Determine the [X, Y] coordinate at the center of the cell enclosing the given text.  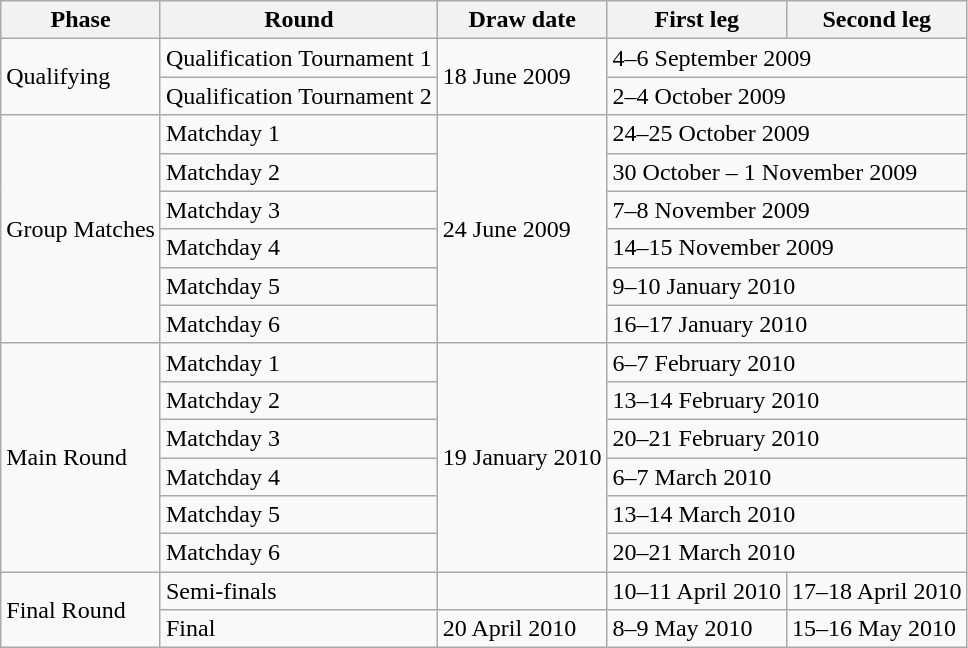
24 June 2009 [522, 229]
Final Round [81, 610]
16–17 January 2010 [787, 324]
Group Matches [81, 229]
Main Round [81, 457]
Final [298, 629]
Qualifying [81, 77]
Qualification Tournament 1 [298, 58]
20–21 February 2010 [787, 438]
Round [298, 20]
13–14 March 2010 [787, 515]
8–9 May 2010 [697, 629]
6–7 February 2010 [787, 362]
30 October – 1 November 2009 [787, 172]
7–8 November 2009 [787, 210]
15–16 May 2010 [877, 629]
19 January 2010 [522, 457]
24–25 October 2009 [787, 134]
Semi-finals [298, 591]
20 April 2010 [522, 629]
4–6 September 2009 [787, 58]
Qualification Tournament 2 [298, 96]
17–18 April 2010 [877, 591]
20–21 March 2010 [787, 553]
Phase [81, 20]
9–10 January 2010 [787, 286]
14–15 November 2009 [787, 248]
Draw date [522, 20]
Second leg [877, 20]
13–14 February 2010 [787, 400]
First leg [697, 20]
6–7 March 2010 [787, 477]
18 June 2009 [522, 77]
10–11 April 2010 [697, 591]
2–4 October 2009 [787, 96]
